Return the (x, y) coordinate for the center point of the cell that contains the specified text.  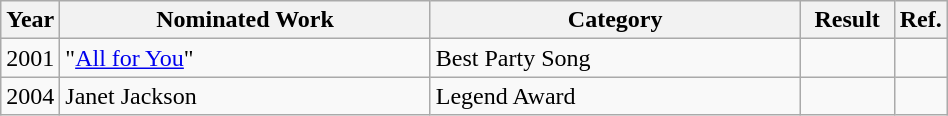
2001 (30, 58)
Ref. (920, 20)
Best Party Song (615, 58)
Legend Award (615, 96)
"All for You" (245, 58)
Category (615, 20)
Result (847, 20)
Nominated Work (245, 20)
Year (30, 20)
Janet Jackson (245, 96)
2004 (30, 96)
